Output the [x, y] coordinate of the center of the cell containing the given text.  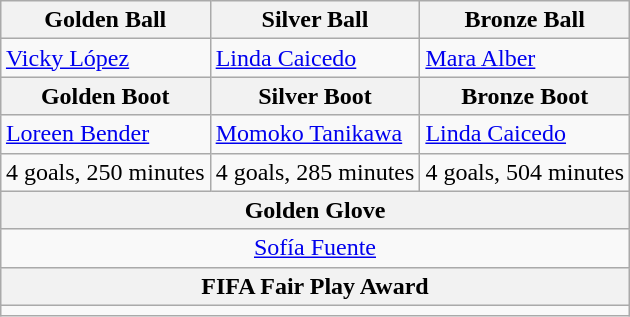
Loreen Bender [105, 134]
Golden Glove [314, 210]
Silver Ball [315, 20]
Mara Alber [525, 58]
FIFA Fair Play Award [314, 286]
Golden Boot [105, 96]
4 goals, 504 minutes [525, 172]
Bronze Boot [525, 96]
Bronze Ball [525, 20]
Golden Ball [105, 20]
Silver Boot [315, 96]
Sofía Fuente [314, 248]
4 goals, 285 minutes [315, 172]
Vicky López [105, 58]
4 goals, 250 minutes [105, 172]
Momoko Tanikawa [315, 134]
